Return (X, Y) of the center of cell containing provided text 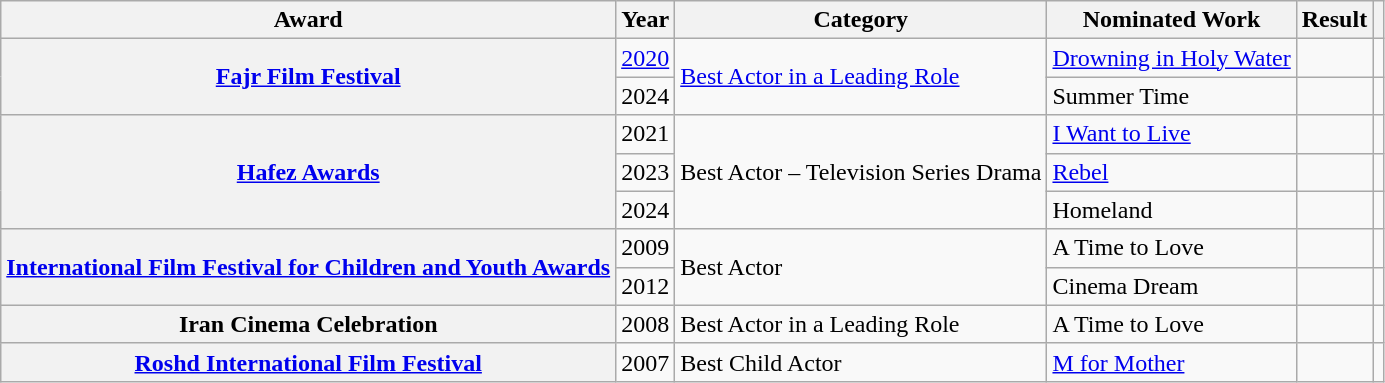
Award (308, 20)
Best Child Actor (861, 362)
Category (861, 20)
Best Actor (861, 267)
Result (1334, 20)
Nominated Work (1172, 20)
Roshd International Film Festival (308, 362)
2021 (646, 134)
Rebel (1172, 172)
Year (646, 20)
Cinema Dream (1172, 286)
Homeland (1172, 210)
2008 (646, 324)
Summer Time (1172, 96)
International Film Festival for Children and Youth Awards (308, 267)
M for Mother (1172, 362)
2007 (646, 362)
2009 (646, 248)
Hafez Awards (308, 172)
Iran Cinema Celebration (308, 324)
Drowning in Holy Water (1172, 58)
2012 (646, 286)
Best Actor – Television Series Drama (861, 172)
I Want to Live (1172, 134)
2020 (646, 58)
2023 (646, 172)
Fajr Film Festival (308, 77)
